From the cell containing the given text, extract its center point as (x, y) coordinate. 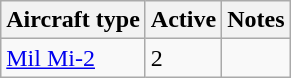
Active (183, 20)
2 (183, 58)
Mil Mi-2 (74, 58)
Notes (256, 20)
Aircraft type (74, 20)
